Pinpoint the cell where the given text exists, returning its (X, Y) midpoint coordinate. 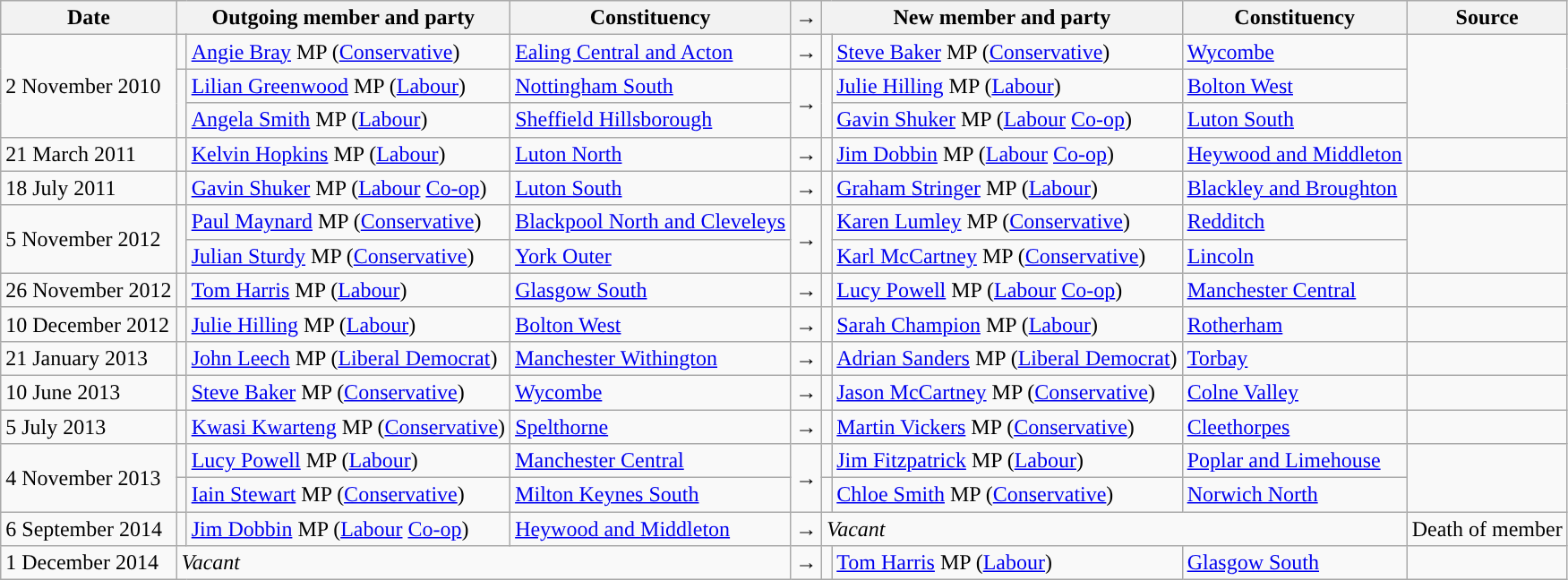
Death of member (1487, 529)
Lucy Powell MP (Labour) (347, 461)
Lilian Greenwood MP (Labour) (347, 86)
Graham Stringer MP (Labour) (1007, 188)
Poplar and Limehouse (1295, 461)
Manchester Withington (650, 358)
Rotherham (1295, 324)
Martin Vickers MP (Conservative) (1007, 427)
Nottingham South (650, 86)
Kwasi Kwarteng MP (Conservative) (347, 427)
21 January 2013 (89, 358)
Date (89, 18)
4 November 2013 (89, 478)
Outgoing member and party (343, 18)
Kelvin Hopkins MP (Labour) (347, 154)
2 November 2010 (89, 86)
Jim Fitzpatrick MP (Labour) (1007, 461)
Colne Valley (1295, 392)
New member and party (1002, 18)
Blackley and Broughton (1295, 188)
Redditch (1295, 222)
Karl McCartney MP (Conservative) (1007, 256)
18 July 2011 (89, 188)
Adrian Sanders MP (Liberal Democrat) (1007, 358)
5 November 2012 (89, 239)
Ealing Central and Acton (650, 52)
Torbay (1295, 358)
Sarah Champion MP (Labour) (1007, 324)
John Leech MP (Liberal Democrat) (347, 358)
21 March 2011 (89, 154)
Sheffield Hillsborough (650, 120)
10 June 2013 (89, 392)
Milton Keynes South (650, 495)
Karen Lumley MP (Conservative) (1007, 222)
5 July 2013 (89, 427)
Paul Maynard MP (Conservative) (347, 222)
Lincoln (1295, 256)
Lucy Powell MP (Labour Co-op) (1007, 290)
26 November 2012 (89, 290)
10 December 2012 (89, 324)
Blackpool North and Cleveleys (650, 222)
Spelthorne (650, 427)
York Outer (650, 256)
Cleethorpes (1295, 427)
6 September 2014 (89, 529)
Angie Bray MP (Conservative) (347, 52)
Iain Stewart MP (Conservative) (347, 495)
Norwich North (1295, 495)
Julian Sturdy MP (Conservative) (347, 256)
Jason McCartney MP (Conservative) (1007, 392)
Source (1487, 18)
Luton North (650, 154)
1 December 2014 (89, 563)
Chloe Smith MP (Conservative) (1007, 495)
Angela Smith MP (Labour) (347, 120)
